Locate the cell with the specified text and output its [X, Y] center coordinate. 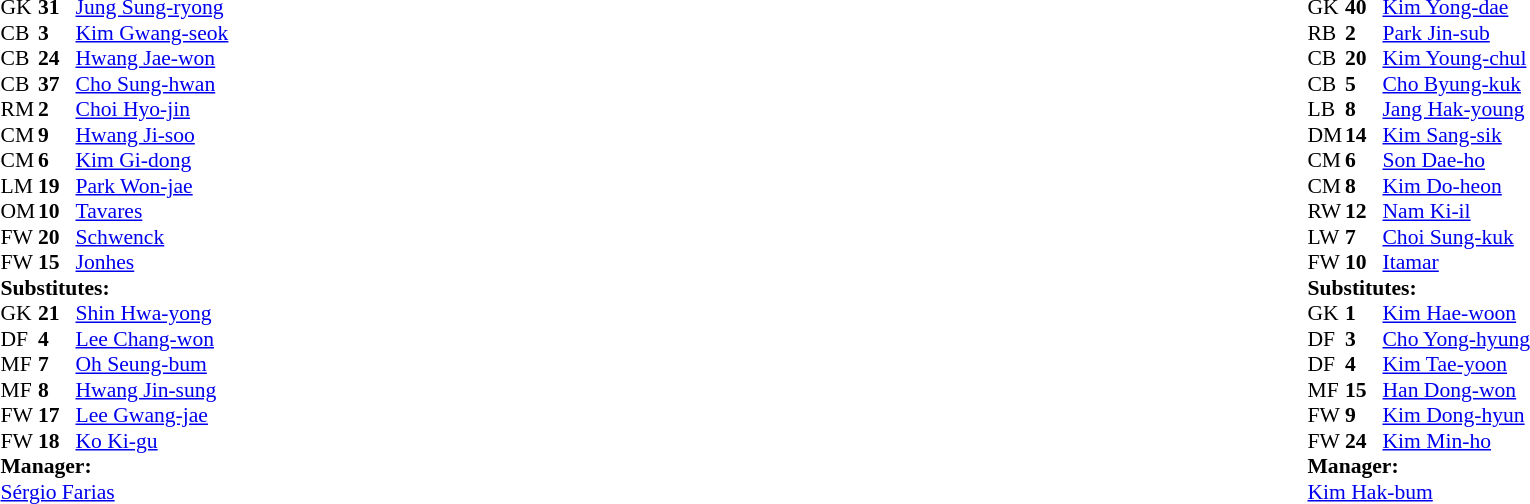
OM [19, 211]
5 [1364, 84]
Cho Sung-hwan [152, 84]
Choi Hyo-jin [152, 109]
Choi Sung-kuk [1456, 237]
Kim Gwang-seok [152, 33]
Kim Sang-sik [1456, 135]
RM [19, 109]
14 [1364, 135]
Hwang Ji-soo [152, 135]
Son Dae-ho [1456, 161]
LB [1326, 109]
1 [1364, 313]
21 [57, 313]
RW [1326, 211]
Cho Yong-hyung [1456, 339]
Hwang Jae-won [152, 59]
Han Dong-won [1456, 390]
Kim Min-ho [1456, 441]
37 [57, 84]
Kim Dong-hyun [1456, 415]
Oh Seung-bum [152, 365]
Kim Do-heon [1456, 186]
Lee Chang-won [152, 339]
Jonhes [152, 263]
Itamar [1456, 263]
Schwenck [152, 237]
17 [57, 415]
Shin Hwa-yong [152, 313]
RB [1326, 33]
Nam Ki-il [1456, 211]
Lee Gwang-jae [152, 415]
Tavares [152, 211]
LW [1326, 237]
18 [57, 441]
DM [1326, 135]
Cho Byung-kuk [1456, 84]
Kim Hae-woon [1456, 313]
Kim Young-chul [1456, 59]
Kim Gi-dong [152, 161]
Kim Tae-yoon [1456, 365]
Jang Hak-young [1456, 109]
12 [1364, 211]
Park Jin-sub [1456, 33]
LM [19, 186]
Ko Ki-gu [152, 441]
19 [57, 186]
Park Won-jae [152, 186]
Hwang Jin-sung [152, 390]
